Return [x, y] of the center of cell containing provided text 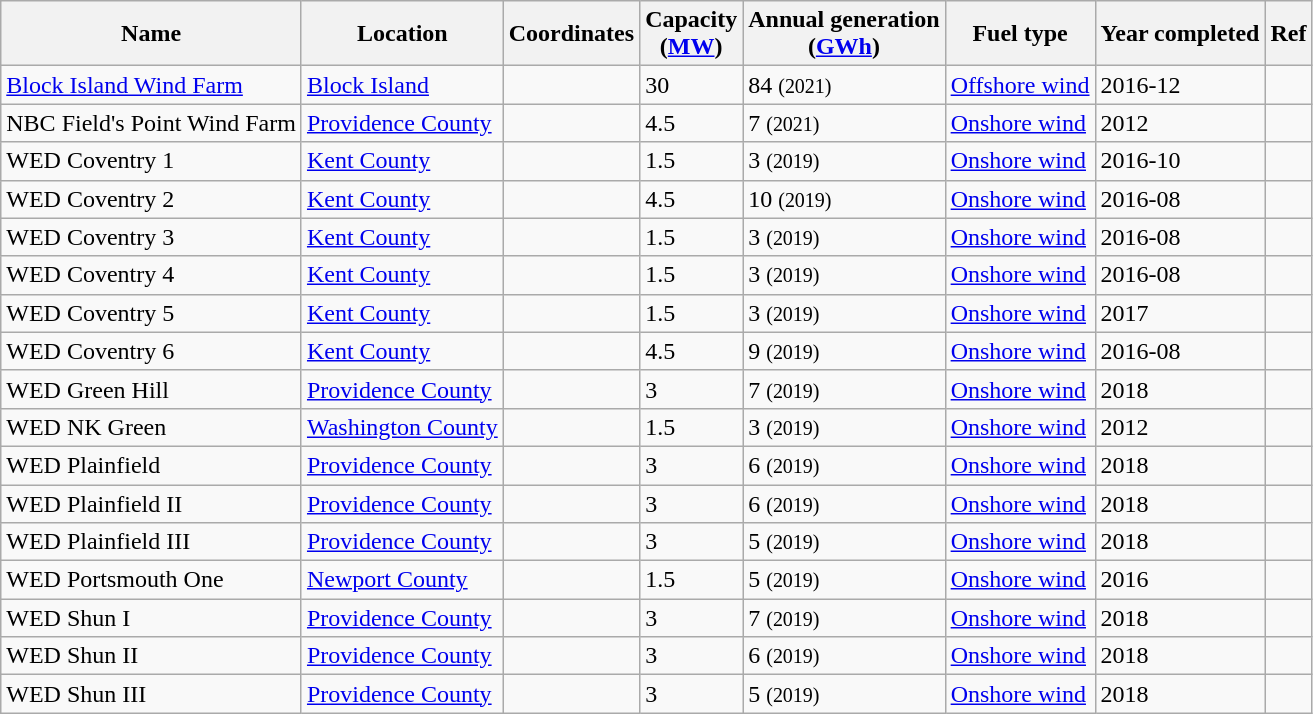
NBC Field's Point Wind Farm [152, 123]
Block Island Wind Farm [152, 85]
WED NK Green [152, 427]
2017 [1180, 313]
84 (2021) [844, 85]
Block Island [402, 85]
WED Plainfield III [152, 542]
9 (2019) [844, 351]
WED Coventry 5 [152, 313]
2016 [1180, 580]
10 (2019) [844, 199]
WED Green Hill [152, 389]
2016-12 [1180, 85]
WED Shun I [152, 618]
Offshore wind [1020, 85]
WED Shun III [152, 694]
WED Plainfield [152, 465]
Year completed [1180, 34]
30 [692, 85]
Capacity(MW) [692, 34]
WED Coventry 1 [152, 161]
WED Shun II [152, 656]
WED Coventry 3 [152, 237]
WED Plainfield II [152, 503]
Annual generation(GWh) [844, 34]
2016-10 [1180, 161]
Fuel type [1020, 34]
Ref [1288, 34]
WED Portsmouth One [152, 580]
Coordinates [571, 34]
WED Coventry 4 [152, 275]
7 (2021) [844, 123]
Newport County [402, 580]
Washington County [402, 427]
WED Coventry 2 [152, 199]
WED Coventry 6 [152, 351]
Location [402, 34]
Name [152, 34]
